From the cell containing the given text, extract its center point as (X, Y) coordinate. 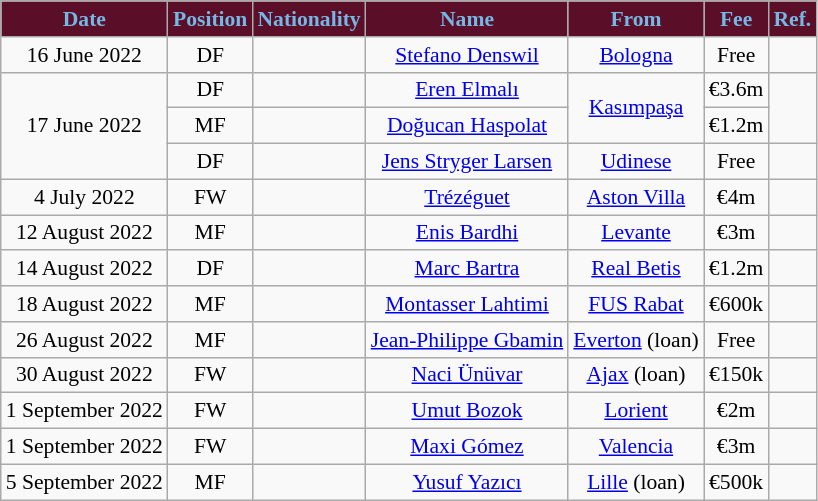
€2m (736, 411)
Ajax (loan) (636, 375)
30 August 2022 (84, 375)
Doğucan Haspolat (468, 126)
Maxi Gómez (468, 447)
12 August 2022 (84, 233)
26 August 2022 (84, 340)
Position (210, 19)
FUS Rabat (636, 304)
Marc Bartra (468, 269)
Lorient (636, 411)
€600k (736, 304)
Umut Bozok (468, 411)
€3.6m (736, 90)
Trézéguet (468, 197)
€150k (736, 375)
Enis Bardhi (468, 233)
Eren Elmalı (468, 90)
Stefano Denswil (468, 55)
Name (468, 19)
18 August 2022 (84, 304)
Udinese (636, 162)
Real Betis (636, 269)
4 July 2022 (84, 197)
Fee (736, 19)
Bologna (636, 55)
Montasser Lahtimi (468, 304)
Valencia (636, 447)
Everton (loan) (636, 340)
16 June 2022 (84, 55)
Aston Villa (636, 197)
€500k (736, 482)
14 August 2022 (84, 269)
From (636, 19)
Levante (636, 233)
Yusuf Yazıcı (468, 482)
Jens Stryger Larsen (468, 162)
5 September 2022 (84, 482)
Naci Ünüvar (468, 375)
17 June 2022 (84, 126)
Nationality (308, 19)
Kasımpaşa (636, 108)
Jean-Philippe Gbamin (468, 340)
Lille (loan) (636, 482)
Date (84, 19)
€4m (736, 197)
Ref. (792, 19)
